Pinpoint the cell where the given text exists, returning its (x, y) midpoint coordinate. 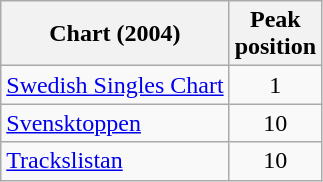
Chart (2004) (115, 34)
Peakposition (275, 34)
1 (275, 85)
Svensktoppen (115, 123)
Trackslistan (115, 161)
Swedish Singles Chart (115, 85)
